Output the [X, Y] coordinate of the center of the cell containing the given text.  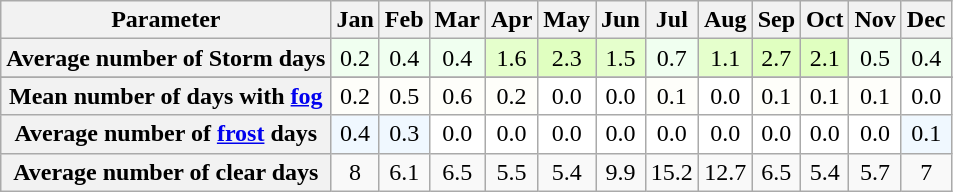
9.9 [621, 172]
Oct [825, 20]
Average number of clear days [166, 172]
1.1 [725, 58]
0.3 [404, 134]
2.3 [567, 58]
1.5 [621, 58]
Mar [457, 20]
1.6 [511, 58]
Nov [875, 20]
15.2 [672, 172]
5.7 [875, 172]
Parameter [166, 20]
Average number of frost days [166, 134]
Sep [776, 20]
12.7 [725, 172]
May [567, 20]
Feb [404, 20]
Dec [926, 20]
Aug [725, 20]
5.5 [511, 172]
8 [355, 172]
7 [926, 172]
Mean number of days with fog [166, 96]
Average number of Storm days [166, 58]
Jul [672, 20]
2.1 [825, 58]
Apr [511, 20]
6.1 [404, 172]
0.7 [672, 58]
2.7 [776, 58]
Jun [621, 20]
Jan [355, 20]
0.6 [457, 96]
